Find where the given text appears and provide that cell's center as [x, y] coordinate. 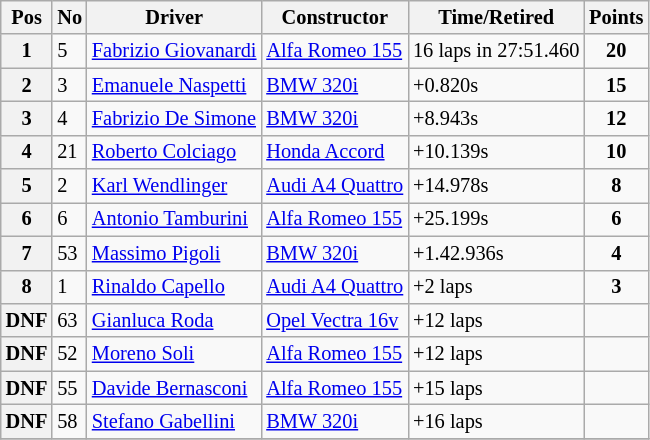
16 laps in 27:51.460 [496, 51]
Karl Wendlinger [174, 186]
No [70, 17]
+8.943s [496, 118]
Rinaldo Capello [174, 287]
Roberto Colciago [174, 152]
+2 laps [496, 287]
Driver [174, 17]
Stefano Gabellini [174, 421]
+15 laps [496, 388]
Emanuele Naspetti [174, 85]
20 [616, 51]
Constructor [334, 17]
+14.978s [496, 186]
+1.42.936s [496, 253]
+10.139s [496, 152]
+16 laps [496, 421]
Davide Bernasconi [174, 388]
Points [616, 17]
Antonio Tamburini [174, 219]
Pos [27, 17]
Fabrizio Giovanardi [174, 51]
63 [70, 320]
21 [70, 152]
15 [616, 85]
Honda Accord [334, 152]
10 [616, 152]
12 [616, 118]
Opel Vectra 16v [334, 320]
55 [70, 388]
53 [70, 253]
58 [70, 421]
52 [70, 354]
Moreno Soli [174, 354]
+25.199s [496, 219]
Massimo Pigoli [174, 253]
Time/Retired [496, 17]
7 [27, 253]
Fabrizio De Simone [174, 118]
+0.820s [496, 85]
Gianluca Roda [174, 320]
